From the cell containing the given text, extract its center point as (X, Y) coordinate. 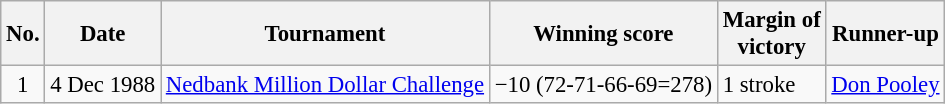
4 Dec 1988 (103, 85)
Date (103, 34)
Nedbank Million Dollar Challenge (324, 85)
Winning score (603, 34)
1 (23, 85)
Tournament (324, 34)
Margin ofvictory (772, 34)
No. (23, 34)
Runner-up (886, 34)
Don Pooley (886, 85)
−10 (72-71-66-69=278) (603, 85)
1 stroke (772, 85)
